Return the (X, Y) coordinate for the center point of the cell that contains the specified text.  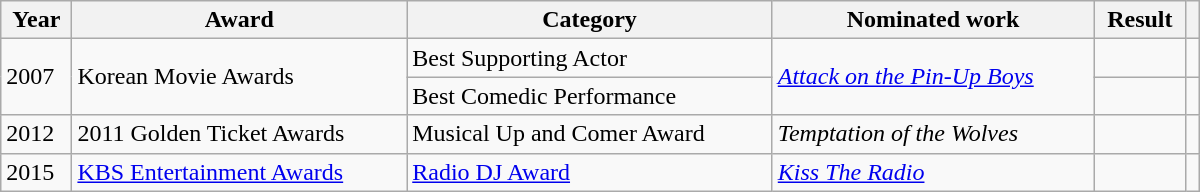
Radio DJ Award (590, 172)
Category (590, 20)
Attack on the Pin-Up Boys (933, 77)
Best Supporting Actor (590, 58)
2012 (36, 134)
2007 (36, 77)
Best Comedic Performance (590, 96)
2011 Golden Ticket Awards (240, 134)
Result (1140, 20)
2015 (36, 172)
Nominated work (933, 20)
Award (240, 20)
Temptation of the Wolves (933, 134)
Year (36, 20)
KBS Entertainment Awards (240, 172)
Musical Up and Comer Award (590, 134)
Kiss The Radio (933, 172)
Korean Movie Awards (240, 77)
